Provide the [x, y] coordinate of the cell's center where the given text is located.  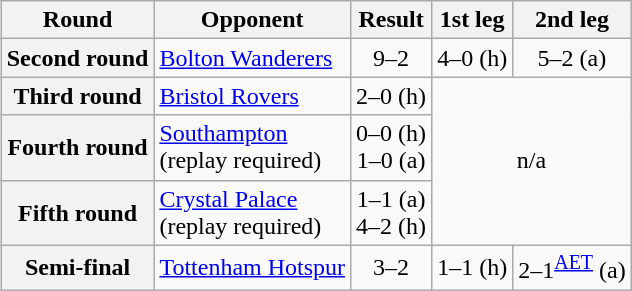
5–2 (a) [572, 58]
Second round [78, 58]
Opponent [252, 20]
2nd leg [572, 20]
2–0 (h) [392, 96]
2–1AET (a) [572, 268]
3–2 [392, 268]
1–1 (h) [472, 268]
Tottenham Hotspur [252, 268]
9–2 [392, 58]
Fifth round [78, 212]
Semi-final [78, 268]
Bristol Rovers [252, 96]
Result [392, 20]
1–1 (a)4–2 (h) [392, 212]
Third round [78, 96]
n/a [532, 161]
1st leg [472, 20]
Crystal Palace(replay required) [252, 212]
Bolton Wanderers [252, 58]
0–0 (h)1–0 (a) [392, 148]
4–0 (h) [472, 58]
Fourth round [78, 148]
Southampton(replay required) [252, 148]
Round [78, 20]
